Detect which cell encompasses the target text, then output its (x, y) center coordinate. 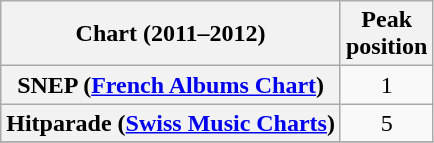
5 (386, 123)
SNEP (French Albums Chart) (171, 85)
1 (386, 85)
Peakposition (386, 34)
Hitparade (Swiss Music Charts) (171, 123)
Chart (2011–2012) (171, 34)
